Provide the (X, Y) coordinate of the cell's center where the given text is located.  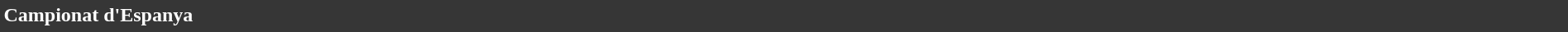
Campionat d'Espanya (784, 15)
